Identify which cell holds the provided text, then report its [X, Y] central coordinate. 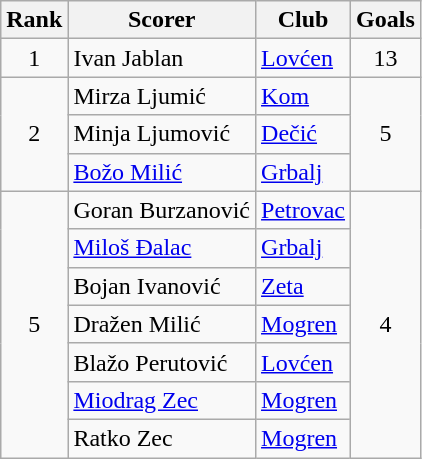
1 [34, 58]
13 [386, 58]
Mirza Ljumić [162, 96]
Kom [304, 96]
Scorer [162, 20]
Dečić [304, 134]
Božo Milić [162, 172]
Dražen Milić [162, 324]
Minja Ljumović [162, 134]
Bojan Ivanović [162, 286]
Blažo Perutović [162, 362]
2 [34, 134]
Goran Burzanović [162, 210]
4 [386, 324]
Miloš Đalac [162, 248]
Club [304, 20]
Ivan Jablan [162, 58]
Miodrag Zec [162, 400]
Goals [386, 20]
Petrovac [304, 210]
Rank [34, 20]
Zeta [304, 286]
Ratko Zec [162, 438]
